Pinpoint the cell where the given text exists, returning its [X, Y] midpoint coordinate. 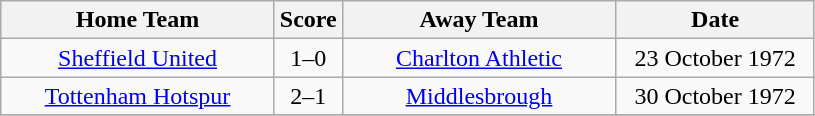
1–0 [308, 58]
Home Team [138, 20]
Tottenham Hotspur [138, 96]
2–1 [308, 96]
Sheffield United [138, 58]
Date [716, 20]
23 October 1972 [716, 58]
Charlton Athletic [479, 58]
30 October 1972 [716, 96]
Score [308, 20]
Away Team [479, 20]
Middlesbrough [479, 96]
